Find where the given text appears and provide that cell's center as (x, y) coordinate. 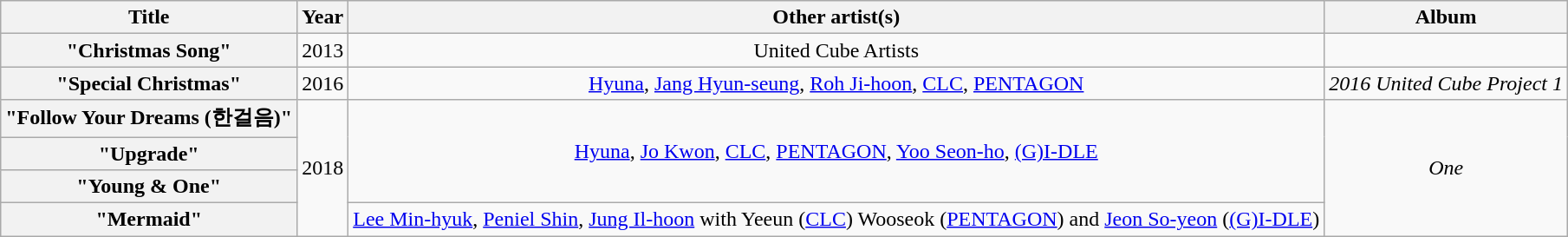
Lee Min-hyuk, Peniel Shin, Jung Il-hoon with Yeeun (CLC) Wooseok (PENTAGON) and Jeon So-yeon ((G)I-DLE) (836, 220)
Title (149, 17)
2016 (322, 83)
2016 United Cube Project 1 (1446, 83)
Hyuna, Jo Kwon, CLC, PENTAGON, Yoo Seon-ho, (G)I-DLE (836, 151)
2018 (322, 168)
United Cube Artists (836, 50)
"Mermaid" (149, 220)
Hyuna, Jang Hyun-seung, Roh Ji-hoon, CLC, PENTAGON (836, 83)
Album (1446, 17)
"Follow Your Dreams (한걸음)" (149, 118)
"Young & One" (149, 187)
"Upgrade" (149, 154)
"Special Christmas" (149, 83)
Other artist(s) (836, 17)
2013 (322, 50)
One (1446, 168)
"Christmas Song" (149, 50)
Year (322, 17)
